Pinpoint the cell where the given text exists, returning its [X, Y] midpoint coordinate. 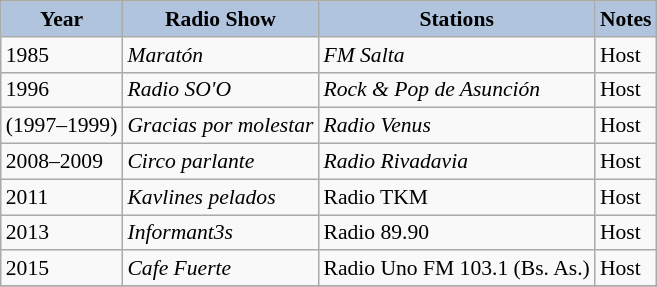
Year [62, 19]
Radio Uno FM 103.1 (Bs. As.) [456, 269]
Radio Venus [456, 126]
Circo parlante [220, 162]
Radio Rivadavia [456, 162]
Informant3s [220, 233]
Maratón [220, 55]
Radio TKM [456, 197]
1985 [62, 55]
FM Salta [456, 55]
Cafe Fuerte [220, 269]
(1997–1999) [62, 126]
2011 [62, 197]
Radio Show [220, 19]
Kavlines pelados [220, 197]
Gracias por molestar [220, 126]
2008–2009 [62, 162]
Rock & Pop de Asunción [456, 90]
Radio SO'O [220, 90]
1996 [62, 90]
2013 [62, 233]
Notes [626, 19]
Stations [456, 19]
2015 [62, 269]
Radio 89.90 [456, 233]
